Pinpoint the cell where the given text exists, returning its [X, Y] midpoint coordinate. 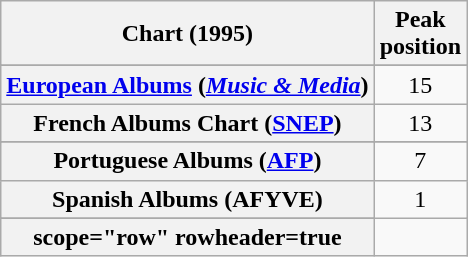
13 [420, 123]
Peakposition [420, 34]
1 [420, 199]
15 [420, 85]
Chart (1995) [188, 34]
Portuguese Albums (AFP) [188, 161]
French Albums Chart (SNEP) [188, 123]
scope="row" rowheader=true [188, 237]
7 [420, 161]
European Albums (Music & Media) [188, 85]
Spanish Albums (AFYVE) [188, 199]
